Search for the cell housing the specified text and yield its (X, Y) center coordinate. 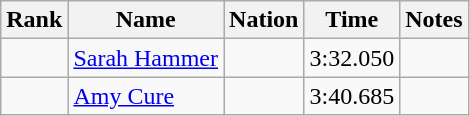
Amy Cure (146, 96)
Nation (264, 20)
Sarah Hammer (146, 58)
Rank (34, 20)
Name (146, 20)
3:32.050 (352, 58)
Notes (434, 20)
3:40.685 (352, 96)
Time (352, 20)
